Extract the (x, y) coordinate from the center of the cell holding the provided text.  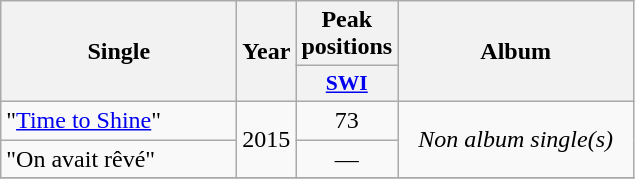
Non album single(s) (516, 139)
Single (119, 52)
2015 (266, 139)
73 (347, 120)
Peak positions (347, 34)
SWI (347, 84)
— (347, 159)
"On avait rêvé" (119, 159)
Album (516, 52)
Year (266, 52)
"Time to Shine" (119, 120)
